Scan for the cell matching the given text and deliver its [X, Y] coordinate at center. 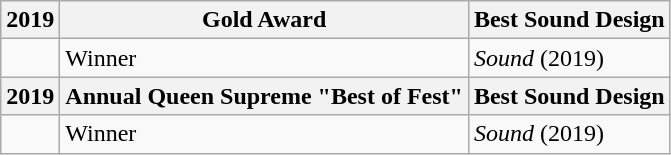
Gold Award [264, 20]
Annual Queen Supreme "Best of Fest" [264, 96]
